Search for the cell housing the specified text and yield its [X, Y] center coordinate. 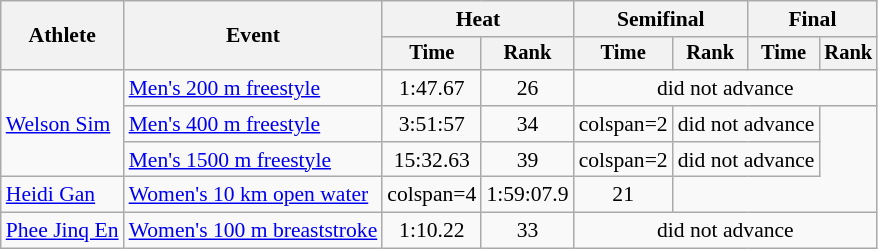
26 [527, 88]
Women's 100 m breaststroke [254, 231]
15:32.63 [432, 160]
Men's 1500 m freestyle [254, 160]
Men's 400 m freestyle [254, 124]
Men's 200 m freestyle [254, 88]
Final [812, 19]
Athlete [62, 36]
colspan=4 [432, 195]
33 [527, 231]
1:59:07.9 [527, 195]
Heidi Gan [62, 195]
34 [527, 124]
Phee Jinq En [62, 231]
Women's 10 km open water [254, 195]
3:51:57 [432, 124]
Semifinal [661, 19]
1:47.67 [432, 88]
1:10.22 [432, 231]
39 [527, 160]
Welson Sim [62, 124]
21 [624, 195]
Event [254, 36]
Heat [478, 19]
